Extract the [x, y] coordinate from the center of the cell holding the provided text.  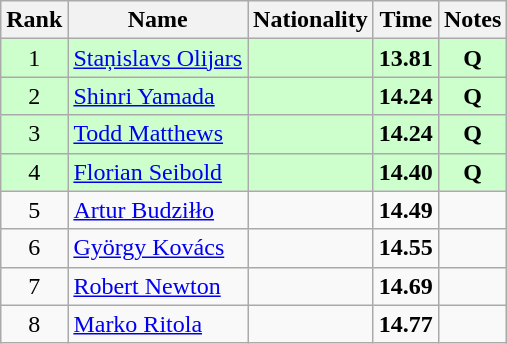
Todd Matthews [158, 134]
4 [34, 172]
14.40 [406, 172]
Robert Newton [158, 286]
14.77 [406, 324]
14.69 [406, 286]
Shinri Yamada [158, 96]
13.81 [406, 58]
Name [158, 20]
Staņislavs Olijars [158, 58]
Rank [34, 20]
8 [34, 324]
6 [34, 248]
3 [34, 134]
Time [406, 20]
György Kovács [158, 248]
Notes [472, 20]
Artur Budziłło [158, 210]
Marko Ritola [158, 324]
14.55 [406, 248]
2 [34, 96]
5 [34, 210]
Florian Seibold [158, 172]
1 [34, 58]
Nationality [311, 20]
14.49 [406, 210]
7 [34, 286]
